Return the [X, Y] coordinate for the center point of the cell that contains the specified text.  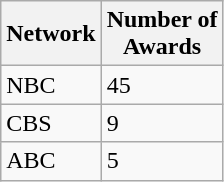
NBC [51, 85]
5 [162, 161]
45 [162, 85]
Network [51, 34]
CBS [51, 123]
9 [162, 123]
ABC [51, 161]
Number ofAwards [162, 34]
